Search for the cell housing the specified text and yield its (X, Y) center coordinate. 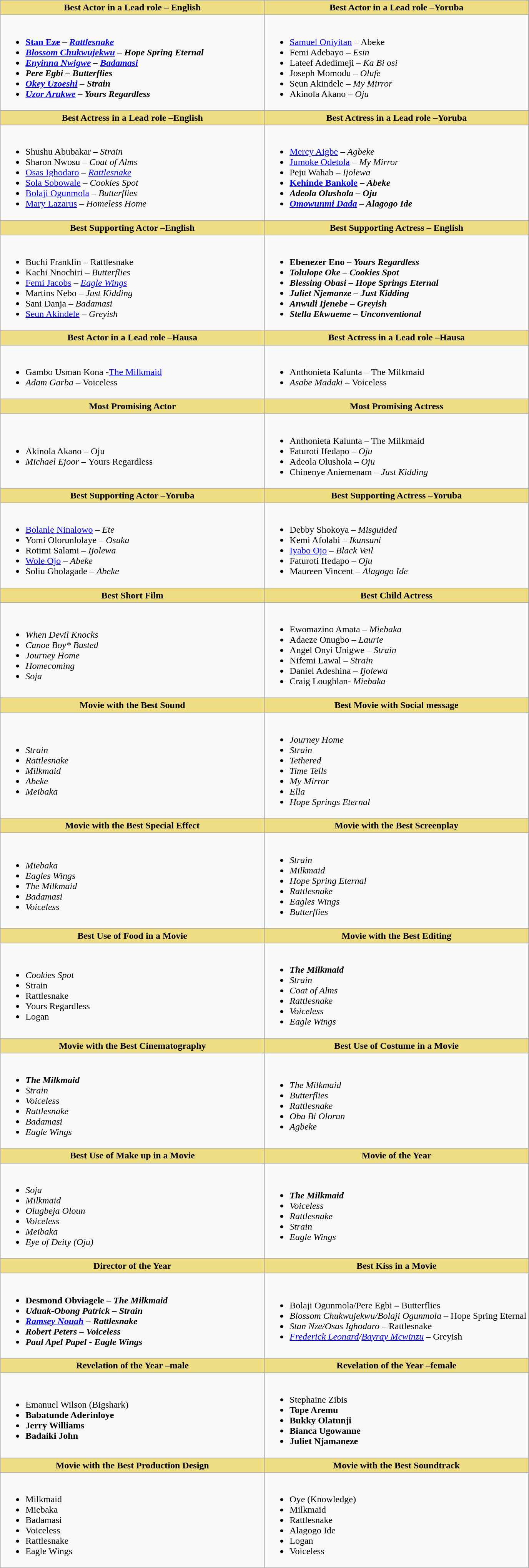
Best Kiss in a Movie (397, 1266)
Emanuel Wilson (Bigshark)Babatunde AderinloyeJerry WilliamsBadaiki John (132, 1415)
StrainMilkmaidHope Spring EternalRattlesnakeEagles WingsButterflies (397, 881)
Movie with the Best Soundtrack (397, 1465)
MiebakaEagles WingsThe MilkmaidBadamasiVoiceless (132, 881)
Akinola Akano – OjuMichael Ejoor – Yours Regardless (132, 451)
Best Actor in a Lead role –Yoruba (397, 8)
Most Promising Actor (132, 406)
SojaMilkmaidOlugbeja OlounVoicelessMeibakaEye of Deity (Oju) (132, 1211)
Movie with the Best Special Effect (132, 826)
Ewomazino Amata – MiebakaAdaeze Onugbo – LaurieAngel Onyi Unigwe – StrainNifemi Lawal – StrainDaniel Adeshina – IjolewaCraig Loughlan- Miebaka (397, 650)
Desmond Obviagele – The MilkmaidUduak-Obong Patrick – StrainRamsey Nouah – RattlesnakeRobert Peters – VoicelessPaul Apel Papel - Eagle Wings (132, 1315)
Anthonieta Kalunta – The MilkmaidAsabe Madaki – Voiceless (397, 372)
Gambo Usman Kona -The MilkmaidAdam Garba – Voiceless (132, 372)
Best Movie with Social message (397, 705)
Best Use of Costume in a Movie (397, 1046)
The MilkmaidVoicelessRattlesnakeStrainEagle Wings (397, 1211)
Revelation of the Year –female (397, 1365)
Samuel Oniyitan – AbekeFemi Adebayo – EsinLateef Adedimeji – Ka Bi osiJoseph Momodu – OlufeSeun Akindele – My MirrorAkinola Akano – Oju (397, 63)
Mercy Aigbe – AgbekeJumoke Odetola – My MirrorPeju Wahab – IjolewaKehinde Bankole – AbekeAdeola Olushola – OjuOmowunmi Dada – Alagogo Ide (397, 173)
Anthonieta Kalunta – The MilkmaidFaturoti Ifedapo – OjuAdeola Olushola – OjuChinenye Aniemenam – Just Kidding (397, 451)
Best Child Actress (397, 595)
Best Actress in a Lead role –Hausa (397, 338)
Revelation of the Year –male (132, 1365)
When Devil KnocksCanoe Boy* BustedJourney HomeHomecomingSoja (132, 650)
Best Actress in a Lead role –Yoruba (397, 118)
Best Actor in a Lead role –Hausa (132, 338)
Cookies SpotStrainRattlesnakeYours RegardlessLogan (132, 991)
StrainRattlesnakeMilkmaidAbekeMeibaka (132, 765)
Best Supporting Actor –English (132, 228)
Movie of the Year (397, 1156)
Movie with the Best Cinematography (132, 1046)
Most Promising Actress (397, 406)
Journey HomeStrainTetheredTime TellsMy MirrorEllaHope Springs Eternal (397, 765)
Debby Shokoya – MisguidedKemi Afolabi – IkunsuniIyabo Ojo – Black VeilFaturoti Ifedapo – OjuMaureen Vincent – Alagogo Ide (397, 545)
Best Supporting Actress –Yoruba (397, 495)
The MilkmaidStrainVoicelessRattlesnakeBadamasiEagle Wings (132, 1101)
Best Short Film (132, 595)
Movie with the Best Editing (397, 936)
Movie with the Best Screenplay (397, 826)
Oye (Knowledge)MilkmaidRattlesnakeAlagogo IdeLoganVoiceless (397, 1520)
MilkmaidMiebakaBadamasiVoicelessRattlesnakeEagle Wings (132, 1520)
Stephaine ZibisTope AremuBukky OlatunjiBianca UgowanneJuliet Njamaneze (397, 1415)
Bolanle Ninalowo – EteYomi Olorunlolaye – OsukaRotimi Salami – IjolewaWole Ojo – AbekeSoliu Gbolagade – Abeke (132, 545)
Best Use of Make up in a Movie (132, 1156)
Director of the Year (132, 1266)
The MilkmaidStrainCoat of AlmsRattlesnakeVoicelessEagle Wings (397, 991)
Movie with the Best Production Design (132, 1465)
Best Use of Food in a Movie (132, 936)
Best Actor in a Lead role – English (132, 8)
The MilkmaidButterfliesRattlesnakeOba Bi OlorunAgbeke (397, 1101)
Best Actress in a Lead role –English (132, 118)
Movie with the Best Sound (132, 705)
Best Supporting Actress – English (397, 228)
Best Supporting Actor –Yoruba (132, 495)
